Pinpoint the cell where the given text exists, returning its (x, y) midpoint coordinate. 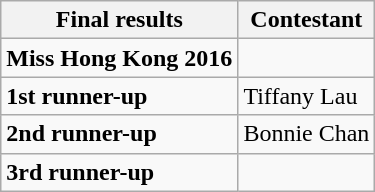
Miss Hong Kong 2016 (120, 58)
3rd runner-up (120, 172)
2nd runner-up (120, 134)
1st runner-up (120, 96)
Tiffany Lau (306, 96)
Final results (120, 20)
Contestant (306, 20)
Bonnie Chan (306, 134)
